Find where the given text appears and provide that cell's center as (X, Y) coordinate. 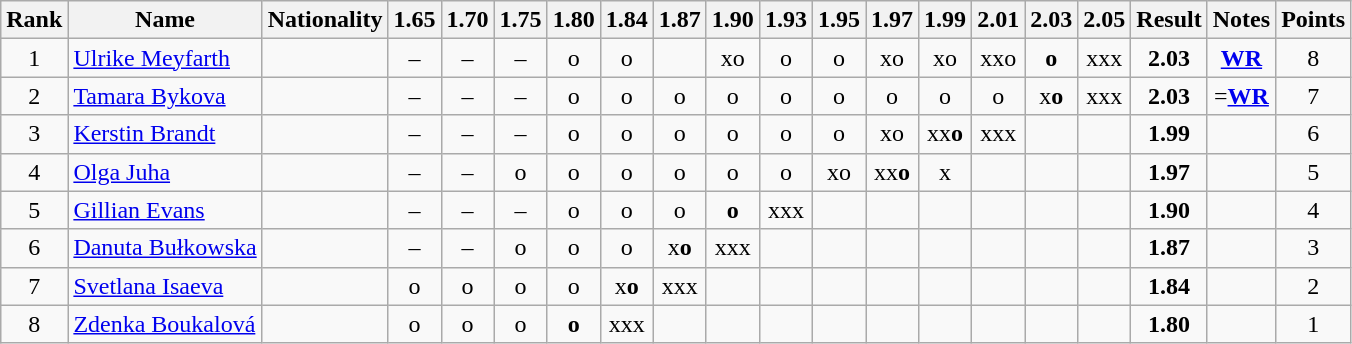
Ulrike Meyfarth (165, 58)
1.70 (468, 20)
Notes (1241, 20)
1.93 (786, 20)
Olga Juha (165, 172)
Danuta Bułkowska (165, 248)
=WR (1241, 96)
1.65 (414, 20)
Tamara Bykova (165, 96)
Rank (34, 20)
2.05 (1104, 20)
Zdenka Boukalová (165, 324)
1.75 (520, 20)
2.01 (998, 20)
x (946, 172)
1.95 (838, 20)
Result (1169, 20)
Kerstin Brandt (165, 134)
WR (1241, 58)
Gillian Evans (165, 210)
Points (1314, 20)
Name (165, 20)
Nationality (325, 20)
Svetlana Isaeva (165, 286)
